Search for the cell housing the specified text and yield its [X, Y] center coordinate. 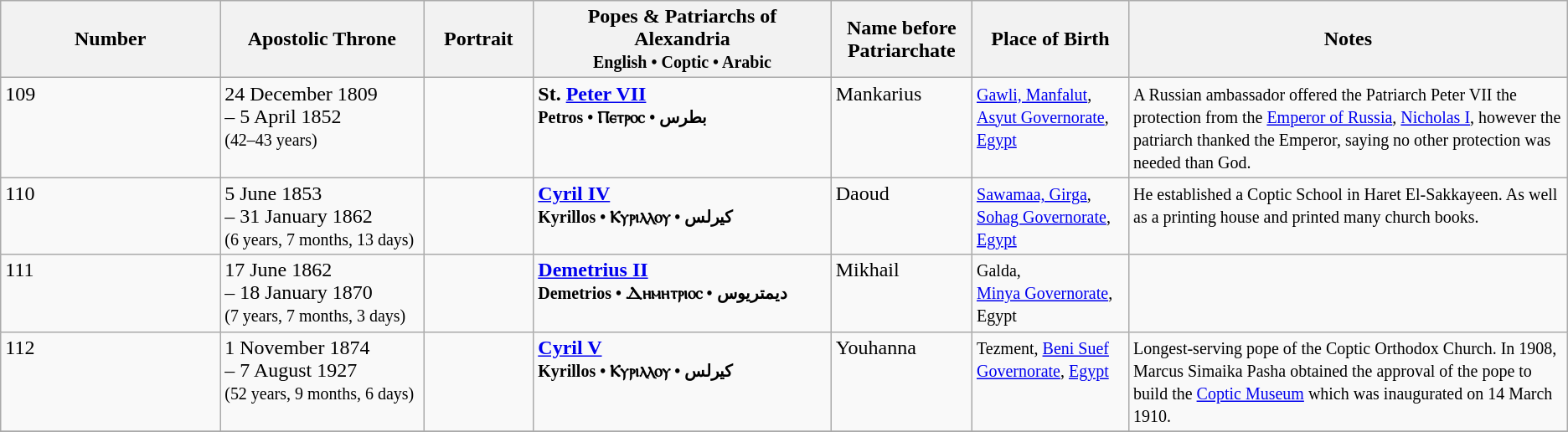
Name before Patriarchate [901, 39]
Mankarius [901, 127]
He established a Coptic School in Haret El-Sakkayeen. As well as a printing house and printed many church books. [1349, 216]
Cyril IVKyrillos • Ⲕⲩⲣⲓⲗⲗⲟⲩ • كيرلس [682, 216]
1 November 1874– 7 August 1927(52 years, 9 months, 6 days) [322, 382]
110 [111, 216]
5 June 1853– 31 January 1862(6 years, 7 months, 13 days) [322, 216]
112 [111, 382]
24 December 1809– 5 April 1852(42–43 years) [322, 127]
Place of Birth [1050, 39]
111 [111, 293]
17 June 1862– 18 January 1870(7 years, 7 months, 3 days) [322, 293]
Number [111, 39]
109 [111, 127]
Youhanna [901, 382]
Portrait [479, 39]
Demetrius IIDemetrios • Ⲇⲏⲙⲏⲧⲣⲓⲟⲥ • ديمتريوس [682, 293]
Gawli, Manfalut, Asyut Governorate, Egypt [1050, 127]
Galda,Minya Governorate, Egypt [1050, 293]
Sawamaa, Girga, Sohag Governorate, Egypt [1050, 216]
Apostolic Throne [322, 39]
St. Peter VIIPetros • Ⲡⲉⲧⲣⲟⲥ • بطرس [682, 127]
Daoud [901, 216]
Popes & Patriarchs of AlexandriaEnglish • Coptic • Arabic [682, 39]
Mikhail [901, 293]
Cyril VKyrillos • Ⲕⲩⲣⲓⲗⲗⲟⲩ • كيرلس [682, 382]
Notes [1349, 39]
Tezment, Beni Suef Governorate, Egypt [1050, 382]
